From the cell containing the given text, extract its center point as [x, y] coordinate. 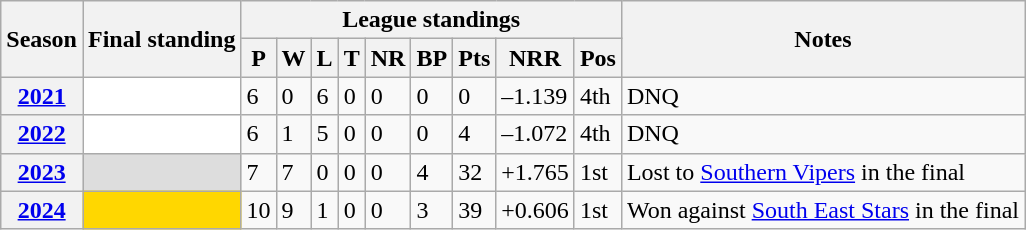
2024 [42, 210]
Season [42, 39]
BP [432, 58]
–1.072 [536, 134]
League standings [431, 20]
39 [474, 210]
Pos [598, 58]
+1.765 [536, 172]
T [352, 58]
2021 [42, 96]
Lost to Southern Vipers in the final [822, 172]
9 [294, 210]
3 [432, 210]
Pts [474, 58]
Final standing [161, 39]
P [258, 58]
Notes [822, 39]
–1.139 [536, 96]
10 [258, 210]
L [324, 58]
2023 [42, 172]
NR [388, 58]
5 [324, 134]
W [294, 58]
Won against South East Stars in the final [822, 210]
NRR [536, 58]
2022 [42, 134]
+0.606 [536, 210]
32 [474, 172]
